Capture the cell that displays the provided text and extract its (x, y) central coordinate. 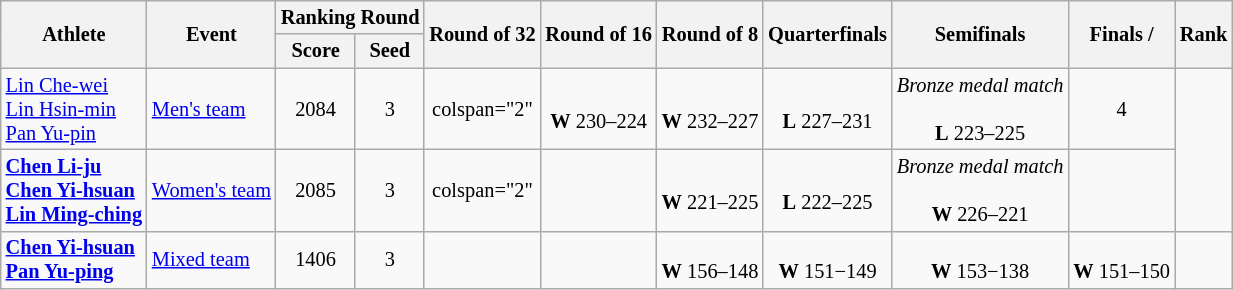
Chen Li-ju Chen Yi-hsuan Lin Ming-ching (74, 190)
Bronze medal matchL 223–225 (980, 109)
2084 (316, 109)
Athlete (74, 34)
Women's team (212, 190)
1406 (316, 260)
2085 (316, 190)
W 232–227 (710, 109)
Round of 16 (599, 34)
Ranking Round (350, 17)
4 (1122, 109)
Finals / (1122, 34)
W 230–224 (599, 109)
Chen Yi-hsuan Pan Yu-ping (74, 260)
W 151–150 (1122, 260)
Round of 8 (710, 34)
Event (212, 34)
W 156–148 (710, 260)
L 222–225 (828, 190)
Men's team (212, 109)
Lin Che-wei Lin Hsin-min Pan Yu-pin (74, 109)
Semifinals (980, 34)
W 221–225 (710, 190)
Mixed team (212, 260)
Bronze medal matchW 226–221 (980, 190)
Quarterfinals (828, 34)
Seed (390, 51)
W 153−138 (980, 260)
W 151−149 (828, 260)
L 227–231 (828, 109)
Rank (1204, 34)
Score (316, 51)
Round of 32 (482, 34)
